Search for the cell housing the specified text and yield its (x, y) center coordinate. 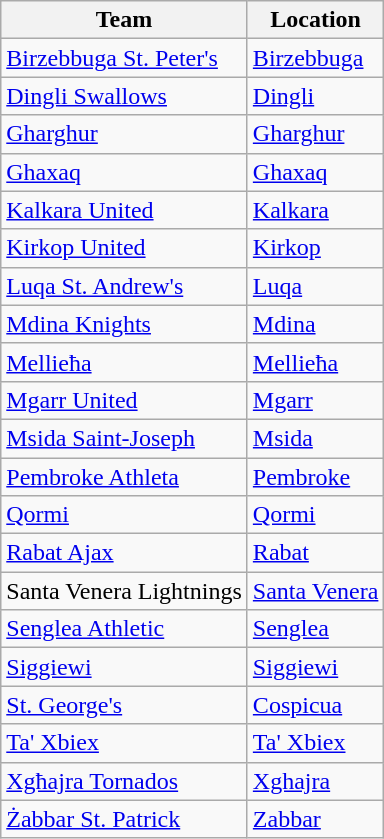
Zabbar (316, 819)
Dingli Swallows (124, 96)
Mdina (316, 324)
Kalkara United (124, 210)
Senglea Athletic (124, 629)
Rabat Ajax (124, 553)
Mgarr United (124, 400)
Dingli (316, 96)
Msida Saint-Joseph (124, 438)
Luqa St. Andrew's (124, 286)
Xgħajra Tornados (124, 781)
Mdina Knights (124, 324)
Luqa (316, 286)
Pembroke (316, 477)
Cospicua (316, 705)
Msida (316, 438)
Mgarr (316, 400)
Team (124, 20)
Location (316, 20)
Rabat (316, 553)
Santa Venera (316, 591)
Kalkara (316, 210)
Xghajra (316, 781)
Senglea (316, 629)
Kirkop United (124, 248)
Birzebbuga St. Peter's (124, 58)
Pembroke Athleta (124, 477)
Kirkop (316, 248)
St. George's (124, 705)
Żabbar St. Patrick (124, 819)
Santa Venera Lightnings (124, 591)
Birzebbuga (316, 58)
